For the text-containing cell, return its midpoint in [x, y] coordinate format. 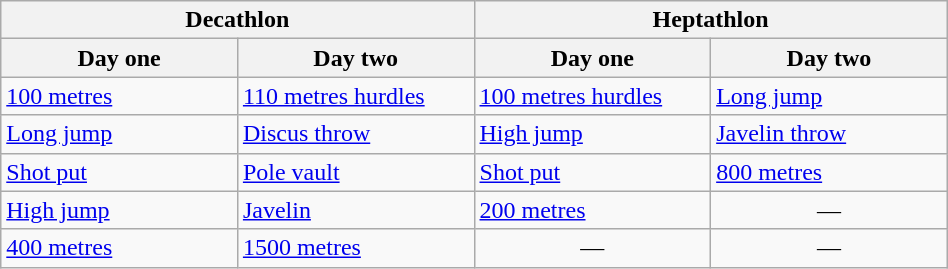
Decathlon [238, 20]
200 metres [592, 210]
110 metres hurdles [356, 96]
Javelin throw [830, 134]
Javelin [356, 210]
1500 metres [356, 248]
100 metres [120, 96]
400 metres [120, 248]
800 metres [830, 172]
100 metres hurdles [592, 96]
Discus throw [356, 134]
Pole vault [356, 172]
Heptathlon [710, 20]
